Detect which cell encompasses the target text, then output its [x, y] center coordinate. 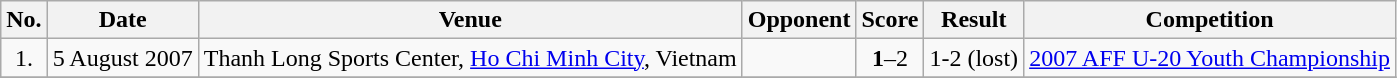
2007 AFF U-20 Youth Championship [1210, 58]
Venue [470, 20]
5 August 2007 [122, 58]
Opponent [799, 20]
1-2 (lost) [974, 58]
Date [122, 20]
Result [974, 20]
Thanh Long Sports Center, Ho Chi Minh City, Vietnam [470, 58]
1–2 [890, 58]
1. [24, 58]
No. [24, 20]
Score [890, 20]
Competition [1210, 20]
